Detect which cell encompasses the target text, then output its [X, Y] center coordinate. 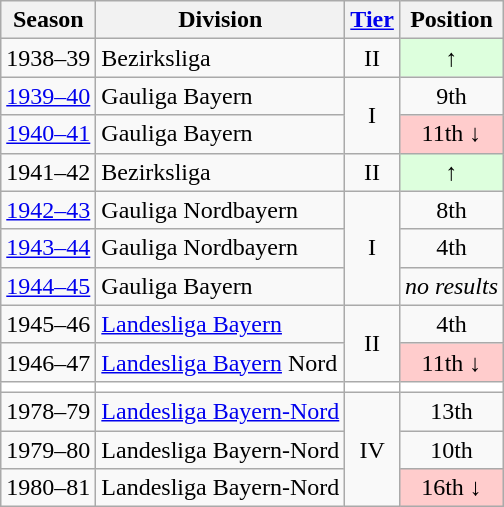
IV [372, 449]
1941–42 [48, 172]
1943–44 [48, 248]
Position [451, 20]
1945–46 [48, 324]
Division [220, 20]
Landesliga Bayern Nord [220, 362]
1939–40 [48, 96]
1946–47 [48, 362]
1944–45 [48, 286]
9th [451, 96]
1978–79 [48, 411]
1942–43 [48, 210]
1980–81 [48, 488]
no results [451, 286]
13th [451, 411]
8th [451, 210]
10th [451, 449]
Season [48, 20]
Tier [372, 20]
1938–39 [48, 58]
16th ↓ [451, 488]
Landesliga Bayern [220, 324]
1940–41 [48, 134]
1979–80 [48, 449]
